Locate the cell with the specified text and output its (X, Y) center coordinate. 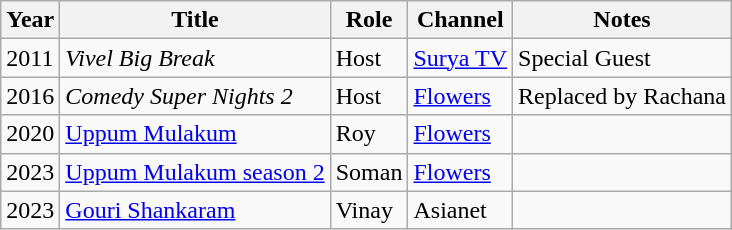
Soman (369, 172)
Uppum Mulakum (195, 134)
Channel (460, 20)
2016 (30, 96)
2020 (30, 134)
Title (195, 20)
Vinay (369, 210)
Asianet (460, 210)
Surya TV (460, 58)
Vivel Big Break (195, 58)
Role (369, 20)
Uppum Mulakum season 2 (195, 172)
2011 (30, 58)
Comedy Super Nights 2 (195, 96)
Roy (369, 134)
Notes (622, 20)
Special Guest (622, 58)
Replaced by Rachana (622, 96)
Gouri Shankaram (195, 210)
Year (30, 20)
